Return (X, Y) of the center of cell containing provided text 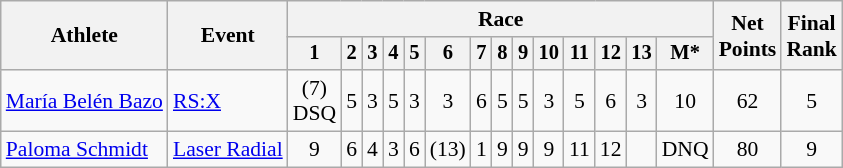
Laser Radial (228, 150)
80 (748, 150)
RS:X (228, 100)
8 (502, 54)
Athlete (84, 36)
DNQ (686, 150)
(7)DSQ (314, 100)
2 (352, 54)
13 (642, 54)
M* (686, 54)
María Belén Bazo (84, 100)
Race (501, 19)
Paloma Schmidt (84, 150)
62 (748, 100)
FinalRank (812, 36)
Event (228, 36)
(13) (448, 150)
NetPoints (748, 36)
7 (482, 54)
